Scan for the cell matching the given text and deliver its [x, y] coordinate at center. 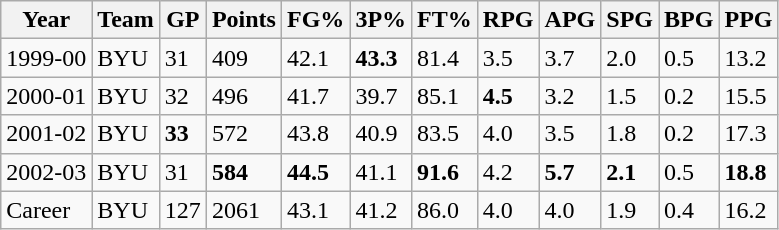
91.6 [445, 172]
RPG [508, 20]
41.1 [381, 172]
13.2 [748, 58]
43.8 [315, 134]
Points [244, 20]
2.1 [630, 172]
4.2 [508, 172]
33 [182, 134]
2061 [244, 210]
43.3 [381, 58]
1.9 [630, 210]
43.1 [315, 210]
40.9 [381, 134]
1.8 [630, 134]
APG [570, 20]
4.5 [508, 96]
39.7 [381, 96]
1999-00 [46, 58]
409 [244, 58]
127 [182, 210]
81.4 [445, 58]
584 [244, 172]
Year [46, 20]
5.7 [570, 172]
15.5 [748, 96]
Team [126, 20]
496 [244, 96]
42.1 [315, 58]
18.8 [748, 172]
3.2 [570, 96]
BPG [689, 20]
86.0 [445, 210]
2001-02 [46, 134]
85.1 [445, 96]
41.7 [315, 96]
FG% [315, 20]
32 [182, 96]
44.5 [315, 172]
GP [182, 20]
2000-01 [46, 96]
83.5 [445, 134]
16.2 [748, 210]
FT% [445, 20]
1.5 [630, 96]
41.2 [381, 210]
0.4 [689, 210]
2.0 [630, 58]
17.3 [748, 134]
SPG [630, 20]
2002-03 [46, 172]
3.7 [570, 58]
572 [244, 134]
PPG [748, 20]
Career [46, 210]
3P% [381, 20]
